Capture the cell that displays the provided text and extract its (X, Y) central coordinate. 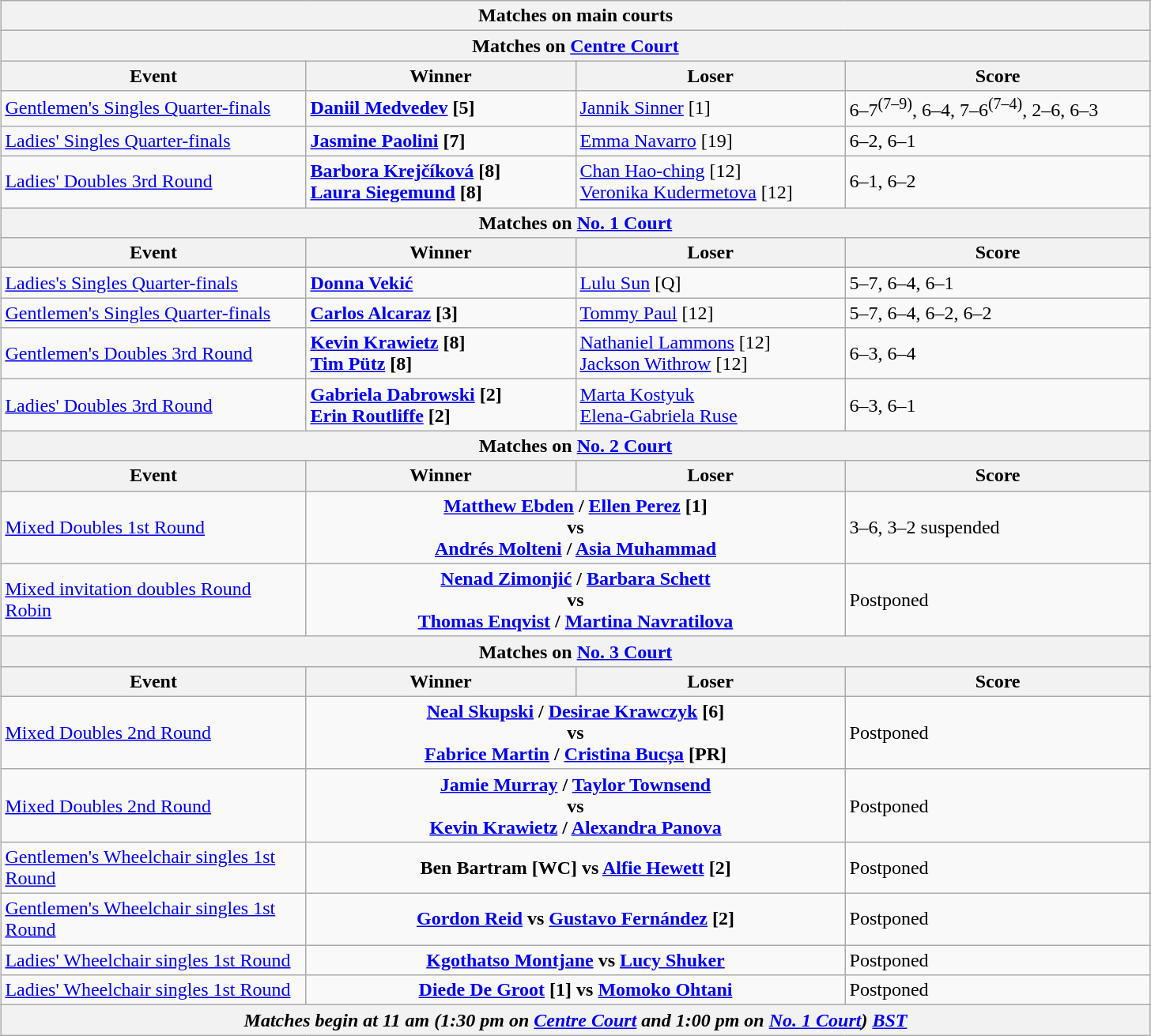
3–6, 3–2 suspended (998, 527)
Nenad Zimonjić / Barbara Schett vs Thomas Enqvist / Martina Navratilova (575, 600)
Matthew Ebden / Ellen Perez [1] vs Andrés Molteni / Asia Muhammad (575, 527)
Diede De Groot [1] vs Momoko Ohtani (575, 990)
Gordon Reid vs Gustavo Fernández [2] (575, 920)
Matches begin at 11 am (1:30 pm on Centre Court and 1:00 pm on No. 1 Court) BST (575, 1020)
Neal Skupski / Desirae Krawczyk [6] vs Fabrice Martin / Cristina Bucșa [PR] (575, 733)
6–2, 6–1 (998, 141)
Mixed Doubles 1st Round (153, 527)
Gabriela Dabrowski [2] Erin Routliffe [2] (441, 405)
Kgothatso Montjane vs Lucy Shuker (575, 960)
Gentlemen's Doubles 3rd Round (153, 354)
Ben Bartram [WC] vs Alfie Hewett [2] (575, 868)
Matches on Centre Court (575, 46)
5–7, 6–4, 6–1 (998, 283)
Matches on main courts (575, 16)
6–3, 6–4 (998, 354)
Marta Kostyuk Elena-Gabriela Ruse (710, 405)
Matches on No. 1 Court (575, 223)
Tommy Paul [12] (710, 313)
Matches on No. 2 Court (575, 446)
Ladies' Singles Quarter-finals (153, 141)
Lulu Sun [Q] (710, 283)
Carlos Alcaraz [3] (441, 313)
Barbora Krejčíková [8] Laura Siegemund [8] (441, 182)
Kevin Krawietz [8] Tim Pütz [8] (441, 354)
Mixed invitation doubles Round Robin (153, 600)
Daniil Medvedev [5] (441, 109)
6–7(7–9), 6–4, 7–6(7–4), 2–6, 6–3 (998, 109)
Donna Vekić (441, 283)
5–7, 6–4, 6–2, 6–2 (998, 313)
Jannik Sinner [1] (710, 109)
Matches on No. 3 Court (575, 651)
Jasmine Paolini [7] (441, 141)
6–1, 6–2 (998, 182)
Jamie Murray / Taylor Townsend vs Kevin Krawietz / Alexandra Panova (575, 805)
Emma Navarro [19] (710, 141)
Nathaniel Lammons [12] Jackson Withrow [12] (710, 354)
6–3, 6–1 (998, 405)
Chan Hao-ching [12] Veronika Kudermetova [12] (710, 182)
Ladies's Singles Quarter-finals (153, 283)
